Locate the cell with the specified text and output its [X, Y] center coordinate. 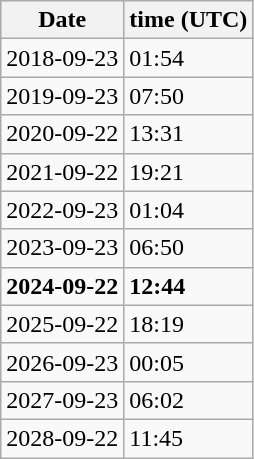
2019-09-23 [62, 96]
06:02 [188, 400]
01:04 [188, 210]
2028-09-22 [62, 438]
2020-09-22 [62, 134]
2022-09-23 [62, 210]
Date [62, 20]
19:21 [188, 172]
2024-09-22 [62, 286]
13:31 [188, 134]
2025-09-22 [62, 324]
00:05 [188, 362]
2026-09-23 [62, 362]
06:50 [188, 248]
07:50 [188, 96]
01:54 [188, 58]
2027-09-23 [62, 400]
time (UTC) [188, 20]
12:44 [188, 286]
2018-09-23 [62, 58]
11:45 [188, 438]
18:19 [188, 324]
2023-09-23 [62, 248]
2021-09-22 [62, 172]
